For the text-containing cell, return its midpoint in (X, Y) coordinate format. 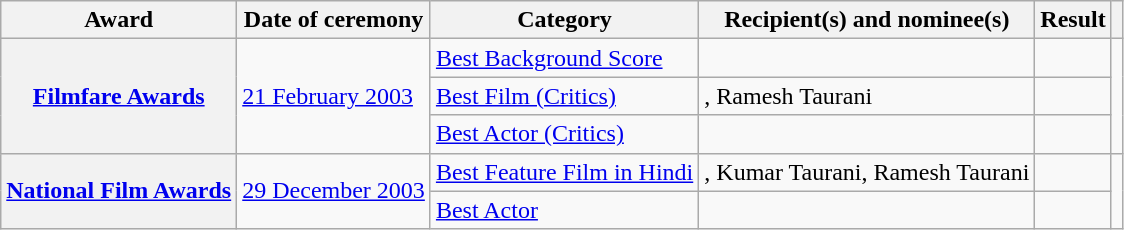
National Film Awards (119, 191)
Filmfare Awards (119, 96)
Best Background Score (564, 58)
Award (119, 20)
21 February 2003 (334, 96)
Date of ceremony (334, 20)
29 December 2003 (334, 191)
Best Actor (564, 210)
Best Actor (Critics) (564, 134)
Category (564, 20)
, Kumar Taurani, Ramesh Taurani (867, 172)
Recipient(s) and nominee(s) (867, 20)
Best Film (Critics) (564, 96)
Best Feature Film in Hindi (564, 172)
, Ramesh Taurani (867, 96)
Result (1073, 20)
